Find where the given text appears and provide that cell's center as [x, y] coordinate. 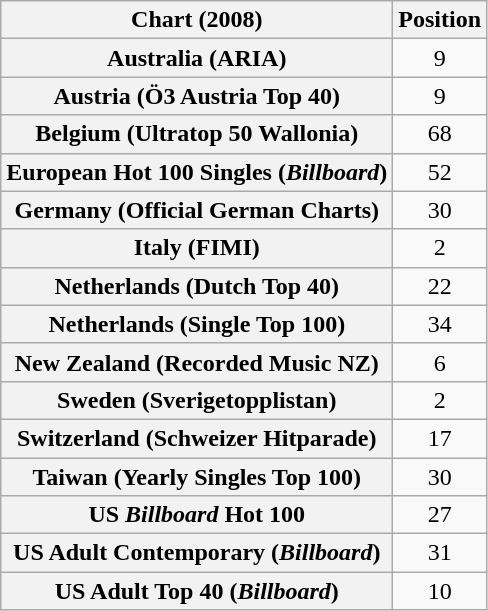
Austria (Ö3 Austria Top 40) [197, 96]
34 [440, 324]
European Hot 100 Singles (Billboard) [197, 172]
52 [440, 172]
Germany (Official German Charts) [197, 210]
Australia (ARIA) [197, 58]
22 [440, 286]
68 [440, 134]
Netherlands (Dutch Top 40) [197, 286]
US Billboard Hot 100 [197, 515]
US Adult Top 40 (Billboard) [197, 591]
Chart (2008) [197, 20]
Position [440, 20]
Netherlands (Single Top 100) [197, 324]
Sweden (Sverigetopplistan) [197, 400]
Taiwan (Yearly Singles Top 100) [197, 477]
Switzerland (Schweizer Hitparade) [197, 438]
17 [440, 438]
US Adult Contemporary (Billboard) [197, 553]
New Zealand (Recorded Music NZ) [197, 362]
10 [440, 591]
31 [440, 553]
Belgium (Ultratop 50 Wallonia) [197, 134]
27 [440, 515]
Italy (FIMI) [197, 248]
6 [440, 362]
